Scan for the cell matching the given text and deliver its (X, Y) coordinate at center. 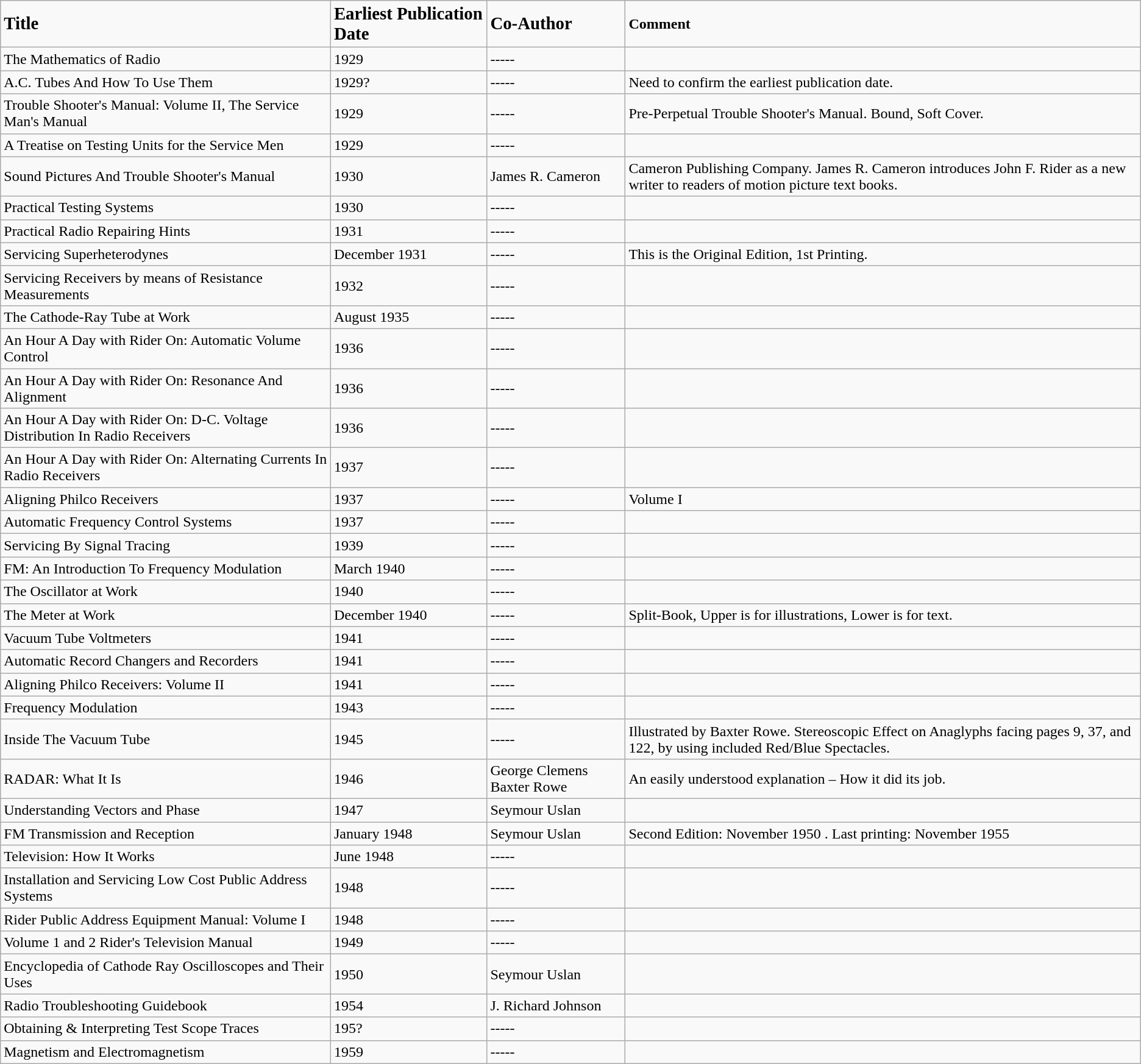
1950 (408, 974)
1931 (408, 231)
Vacuum Tube Voltmeters (166, 638)
Trouble Shooter's Manual: Volume II, The Service Man's Manual (166, 113)
1946 (408, 779)
Servicing Receivers by means of Resistance Measurements (166, 285)
The Mathematics of Radio (166, 59)
1947 (408, 810)
Cameron Publishing Company. James R. Cameron introduces John F. Rider as a new writer to readers of motion picture text books. (883, 177)
1932 (408, 285)
An Hour A Day with Rider On: Automatic Volume Control (166, 349)
1940 (408, 592)
Practical Radio Repairing Hints (166, 231)
Inside The Vacuum Tube (166, 739)
Practical Testing Systems (166, 208)
Need to confirm the earliest publication date. (883, 82)
An Hour A Day with Rider On: D-C. Voltage Distribution In Radio Receivers (166, 428)
Automatic Record Changers and Recorders (166, 661)
Volume 1 and 2 Rider's Television Manual (166, 943)
1939 (408, 545)
Co-Author (556, 24)
Servicing By Signal Tracing (166, 545)
James R. Cameron (556, 177)
Comment (883, 24)
1945 (408, 739)
The Cathode-Ray Tube at Work (166, 317)
A.C. Tubes And How To Use Them (166, 82)
January 1948 (408, 833)
An Hour A Day with Rider On: Alternating Currents In Radio Receivers (166, 468)
A Treatise on Testing Units for the Service Men (166, 145)
Automatic Frequency Control Systems (166, 522)
An easily understood explanation – How it did its job. (883, 779)
RADAR: What It Is (166, 779)
Rider Public Address Equipment Manual: Volume I (166, 920)
J. Richard Johnson (556, 1005)
Aligning Philco Receivers: Volume II (166, 684)
195? (408, 1029)
1929? (408, 82)
March 1940 (408, 569)
December 1940 (408, 615)
An Hour A Day with Rider On: Resonance And Alignment (166, 388)
Second Edition: November 1950 . Last printing: November 1955 (883, 833)
1943 (408, 708)
1949 (408, 943)
Encyclopedia of Cathode Ray Oscilloscopes and Their Uses (166, 974)
Obtaining & Interpreting Test Scope Traces (166, 1029)
FM Transmission and Reception (166, 833)
Aligning Philco Receivers (166, 499)
August 1935 (408, 317)
June 1948 (408, 857)
Radio Troubleshooting Guidebook (166, 1005)
Television: How It Works (166, 857)
December 1931 (408, 254)
Earliest Publication Date (408, 24)
Installation and Servicing Low Cost Public Address Systems (166, 888)
FM: An Introduction To Frequency Modulation (166, 569)
Volume I (883, 499)
The Meter at Work (166, 615)
Split-Book, Upper is for illustrations, Lower is for text. (883, 615)
Magnetism and Electromagnetism (166, 1052)
The Oscillator at Work (166, 592)
George Clemens Baxter Rowe (556, 779)
Sound Pictures And Trouble Shooter's Manual (166, 177)
This is the Original Edition, 1st Printing. (883, 254)
1959 (408, 1052)
Frequency Modulation (166, 708)
1954 (408, 1005)
Illustrated by Baxter Rowe. Stereoscopic Effect on Anaglyphs facing pages 9, 37, and 122, by using included Red/Blue Spectacles. (883, 739)
Servicing Superheterodynes (166, 254)
Pre-Perpetual Trouble Shooter's Manual. Bound, Soft Cover. (883, 113)
Title (166, 24)
Understanding Vectors and Phase (166, 810)
